Extract the (X, Y) coordinate from the center of the cell holding the provided text.  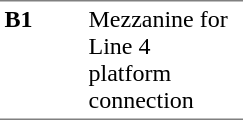
Mezzanine for Line 4 platform connection (164, 60)
B1 (42, 60)
